Return the [x, y] coordinate for the center point of the cell that contains the specified text.  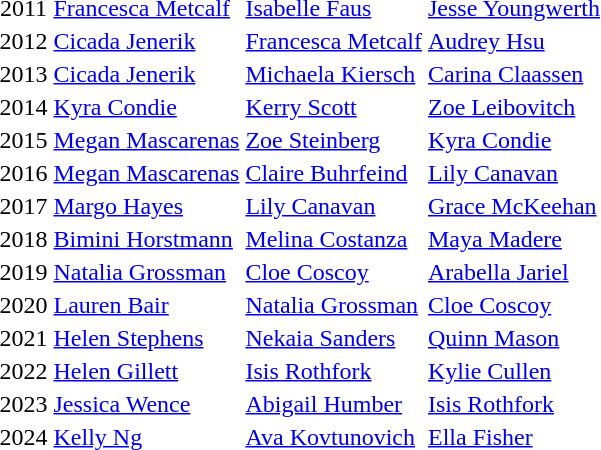
Francesca Metcalf [334, 41]
Melina Costanza [334, 239]
Cloe Coscoy [334, 272]
Claire Buhrfeind [334, 173]
Margo Hayes [146, 206]
Lauren Bair [146, 305]
Michaela Kiersch [334, 74]
Lily Canavan [334, 206]
Bimini Horstmann [146, 239]
Kerry Scott [334, 107]
Helen Gillett [146, 371]
Zoe Steinberg [334, 140]
Helen Stephens [146, 338]
Abigail Humber [334, 404]
Isis Rothfork [334, 371]
Jessica Wence [146, 404]
Kyra Condie [146, 107]
Nekaia Sanders [334, 338]
